Detect which cell encompasses the target text, then output its (X, Y) center coordinate. 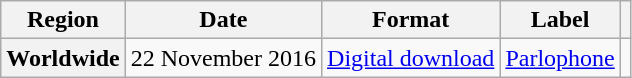
Format (411, 20)
Parlophone (560, 58)
22 November 2016 (223, 58)
Label (560, 20)
Region (63, 20)
Digital download (411, 58)
Date (223, 20)
Worldwide (63, 58)
